Locate the cell with the specified text and output its (x, y) center coordinate. 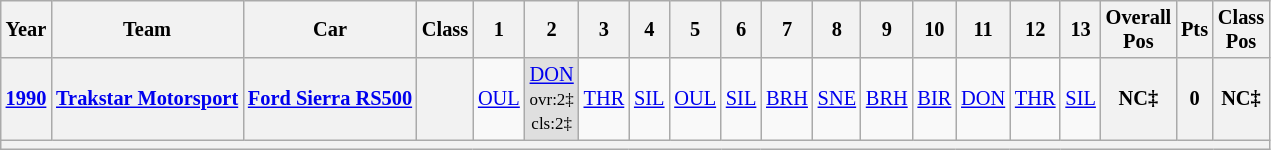
Trakstar Motorsport (147, 99)
Team (147, 29)
Ford Sierra RS500 (330, 99)
10 (935, 29)
7 (787, 29)
Car (330, 29)
OverallPos (1138, 29)
9 (887, 29)
Year (26, 29)
Pts (1194, 29)
8 (837, 29)
SNE (837, 99)
3 (604, 29)
DON (983, 99)
11 (983, 29)
13 (1080, 29)
Class (445, 29)
1 (499, 29)
0 (1194, 99)
BIR (935, 99)
2 (552, 29)
ClassPos (1241, 29)
12 (1035, 29)
6 (741, 29)
4 (649, 29)
5 (695, 29)
DONovr:2‡cls:2‡ (552, 99)
1990 (26, 99)
